Return the (X, Y) coordinate for the center point of the cell that contains the specified text.  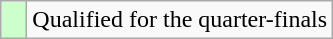
Qualified for the quarter-finals (180, 20)
